Find where the given text appears and provide that cell's center as (X, Y) coordinate. 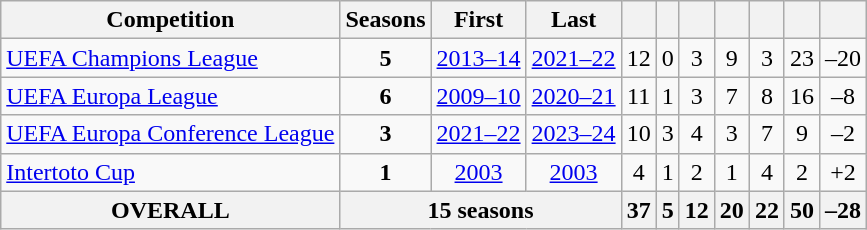
2020–21 (574, 96)
22 (766, 210)
20 (732, 210)
10 (638, 134)
15 seasons (480, 210)
Last (574, 20)
2023–24 (574, 134)
OVERALL (170, 210)
+2 (844, 172)
UEFA Europa Conference League (170, 134)
37 (638, 210)
50 (802, 210)
2009–10 (478, 96)
2013–14 (478, 58)
11 (638, 96)
First (478, 20)
Seasons (386, 20)
0 (668, 58)
Intertoto Cup (170, 172)
16 (802, 96)
Competition (170, 20)
23 (802, 58)
6 (386, 96)
–28 (844, 210)
–8 (844, 96)
UEFA Europa League (170, 96)
UEFA Champions League (170, 58)
8 (766, 96)
–2 (844, 134)
–20 (844, 58)
